Provide the [X, Y] coordinate of the cell's center where the given text is located.  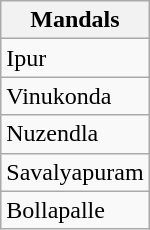
Vinukonda [75, 96]
Ipur [75, 58]
Savalyapuram [75, 172]
Nuzendla [75, 134]
Bollapalle [75, 210]
Mandals [75, 20]
